Search for the cell housing the specified text and yield its [X, Y] center coordinate. 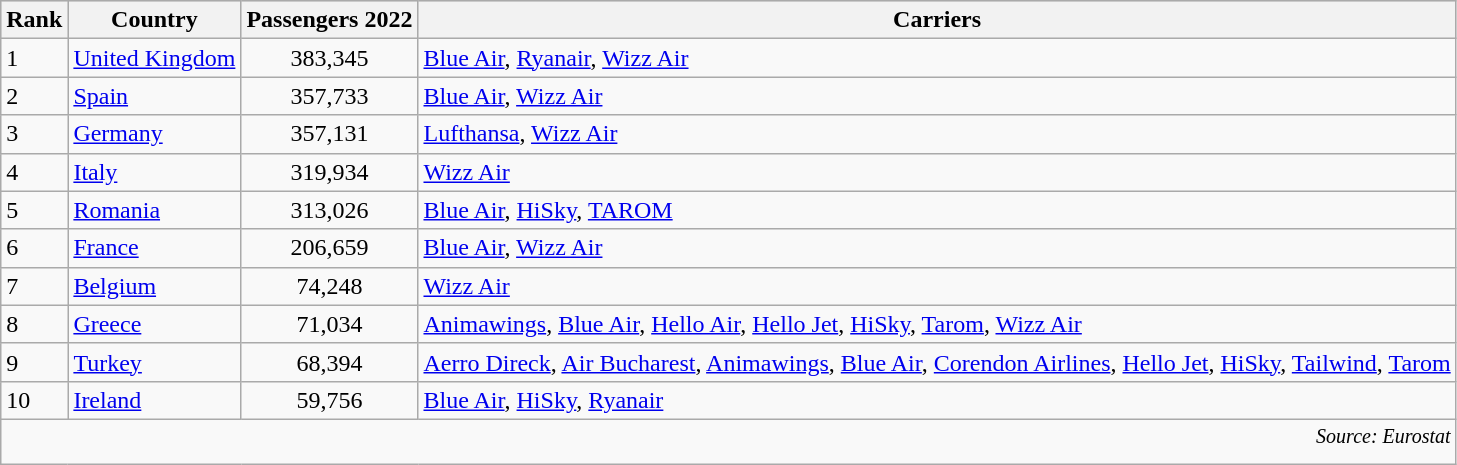
Belgium [154, 286]
6 [34, 248]
Romania [154, 210]
Italy [154, 172]
357,131 [330, 134]
Country [154, 20]
5 [34, 210]
319,934 [330, 172]
Germany [154, 134]
Lufthansa, Wizz Air [937, 134]
59,756 [330, 400]
1 [34, 58]
Blue Air, Ryanair, Wizz Air [937, 58]
74,248 [330, 286]
7 [34, 286]
9 [34, 362]
Blue Air, HiSky, TAROM [937, 210]
357,733 [330, 96]
Turkey [154, 362]
8 [34, 324]
71,034 [330, 324]
4 [34, 172]
United Kingdom [154, 58]
Rank [34, 20]
Source: Eurostat [728, 442]
Spain [154, 96]
Passengers 2022 [330, 20]
Carriers [937, 20]
3 [34, 134]
Aerro Direck, Air Bucharest, Animawings, Blue Air, Corendon Airlines, Hello Jet, HiSky, Tailwind, Tarom [937, 362]
2 [34, 96]
Blue Air, HiSky, Ryanair [937, 400]
10 [34, 400]
383,345 [330, 58]
Greece [154, 324]
206,659 [330, 248]
313,026 [330, 210]
Animawings, Blue Air, Hello Air, Hello Jet, HiSky, Tarom, Wizz Air [937, 324]
France [154, 248]
Ireland [154, 400]
68,394 [330, 362]
